Return [x, y] of the center of cell containing provided text 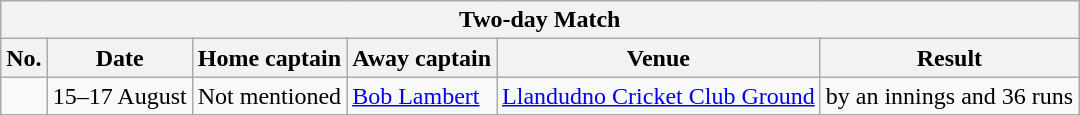
Venue [659, 58]
Not mentioned [269, 96]
Llandudno Cricket Club Ground [659, 96]
No. [24, 58]
Home captain [269, 58]
by an innings and 36 runs [949, 96]
Result [949, 58]
Away captain [422, 58]
Two-day Match [540, 20]
15–17 August [120, 96]
Bob Lambert [422, 96]
Date [120, 58]
